From the cell containing the given text, extract its center point as [x, y] coordinate. 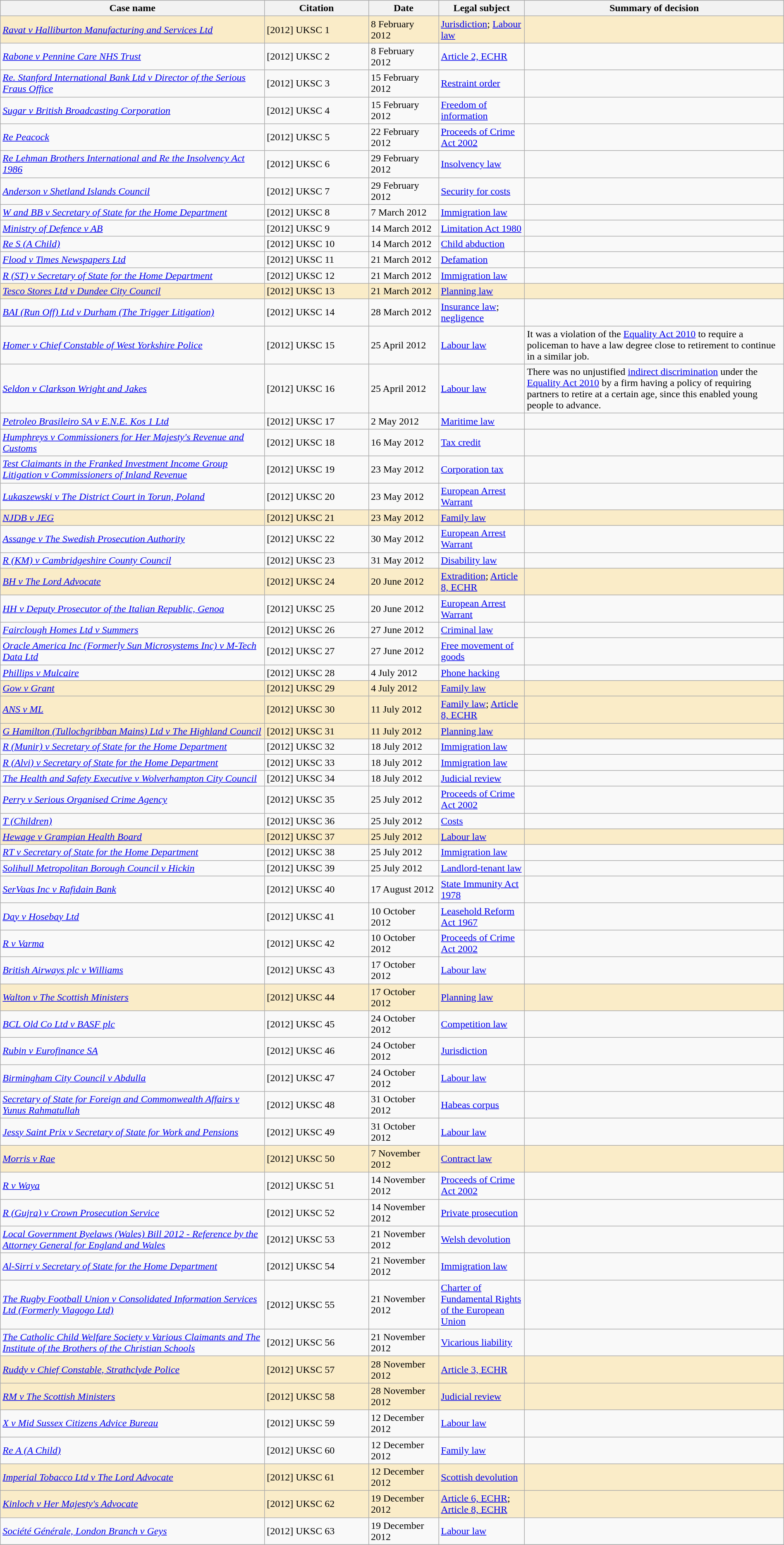
Child abduction [482, 244]
Freedom of information [482, 110]
[2012] UKSC 58 [317, 1396]
Al-Sirri v Secretary of State for the Home Department [132, 1266]
[2012] UKSC 44 [317, 997]
Article 6, ECHR; Article 8, ECHR [482, 1504]
[2012] UKSC 5 [317, 137]
[2012] UKSC 14 [317, 313]
[2012] UKSC 49 [317, 1132]
RM v The Scottish Ministers [132, 1396]
Citation [317, 8]
Rubin v Eurofinance SA [132, 1051]
[2012] UKSC 9 [317, 228]
[2012] UKSC 53 [317, 1240]
[2012] UKSC 60 [317, 1450]
R v Waya [132, 1186]
[2012] UKSC 11 [317, 259]
[2012] UKSC 6 [317, 164]
Date [404, 8]
[2012] UKSC 30 [317, 710]
Perry v Serious Organised Crime Agency [132, 799]
[2012] UKSC 15 [317, 345]
28 March 2012 [404, 313]
Oracle America Inc (Formerly Sun Microsystems Inc) v M-Tech Data Ltd [132, 651]
[2012] UKSC 52 [317, 1212]
Homer v Chief Constable of West Yorkshire Police [132, 345]
[2012] UKSC 61 [317, 1477]
7 March 2012 [404, 212]
[2012] UKSC 26 [317, 630]
Competition law [482, 1024]
Re Lehman Brothers International and Re the Insolvency Act 1986 [132, 164]
Vicarious liability [482, 1342]
Birmingham City Council v Abdulla [132, 1078]
Habeas corpus [482, 1105]
[2012] UKSC 27 [317, 651]
Re. Stanford International Bank Ltd v Director of the Serious Fraus Office [132, 84]
R (Alvi) v Secretary of State for the Home Department [132, 763]
R (Munir) v Secretary of State for the Home Department [132, 747]
[2012] UKSC 29 [317, 689]
W and BB v Secretary of State for the Home Department [132, 212]
The Health and Safety Executive v Wolverhampton City Council [132, 778]
[2012] UKSC 39 [317, 868]
Ruddy v Chief Constable, Strathclyde Police [132, 1370]
[2012] UKSC 41 [317, 916]
Costs [482, 821]
Gow v Grant [132, 689]
Scottish devolution [482, 1477]
[2012] UKSC 38 [317, 852]
BH v The Lord Advocate [132, 582]
[2012] UKSC 4 [317, 110]
Tax credit [482, 443]
Humphreys v Commissioners for Her Majesty's Revenue and Customs [132, 443]
BAI (Run Off) Ltd v Durham (The Trigger Litigation) [132, 313]
[2012] UKSC 18 [317, 443]
Welsh devolution [482, 1240]
Re A (A Child) [132, 1450]
Rabone v Pennine Care NHS Trust [132, 56]
T (Children) [132, 821]
Case name [132, 8]
[2012] UKSC 36 [317, 821]
Assange v The Swedish Prosecution Authority [132, 539]
[2012] UKSC 19 [317, 469]
Morris v Rae [132, 1159]
Ministry of Defence v AB [132, 228]
Tesco Stores Ltd v Dundee City Council [132, 291]
[2012] UKSC 34 [317, 778]
X v Mid Sussex Citizens Advice Bureau [132, 1423]
R (Gujra) v Crown Prosecution Service [132, 1212]
Security for costs [482, 191]
[2012] UKSC 40 [317, 890]
Seldon v Clarkson Wright and Jakes [132, 389]
Anderson v Shetland Islands Council [132, 191]
BCL Old Co Ltd v BASF plc [132, 1024]
[2012] UKSC 48 [317, 1105]
Disability law [482, 560]
Ravat v Halliburton Manufacturing and Services Ltd [132, 30]
Jurisdiction; Labour law [482, 30]
State Immunity Act 1978 [482, 890]
Extradition; Article 8, ECHR [482, 582]
Local Government Byelaws (Wales) Bill 2012 - Reference by the Attorney General for England and Wales [132, 1240]
[2012] UKSC 57 [317, 1370]
22 February 2012 [404, 137]
The Catholic Child Welfare Society v Various Claimants and The Institute of the Brothers of the Christian Schools [132, 1342]
Petroleo Brasileiro SA v E.N.E. Kos 1 Ltd [132, 421]
16 May 2012 [404, 443]
Criminal law [482, 630]
Insurance law; negligence [482, 313]
Hewage v Grampian Health Board [132, 837]
R (KM) v Cambridgeshire County Council [132, 560]
7 November 2012 [404, 1159]
R v Varma [132, 943]
[2012] UKSC 1 [317, 30]
[2012] UKSC 12 [317, 275]
[2012] UKSC 24 [317, 582]
[2012] UKSC 42 [317, 943]
[2012] UKSC 59 [317, 1423]
[2012] UKSC 56 [317, 1342]
Day v Hosebay Ltd [132, 916]
RT v Secretary of State for the Home Department [132, 852]
Secretary of State for Foreign and Commonwealth Affairs v Yunus Rahmatullah [132, 1105]
[2012] UKSC 3 [317, 84]
[2012] UKSC 51 [317, 1186]
NJDB v JEG [132, 518]
HH v Deputy Prosecutor of the Italian Republic, Genoa [132, 608]
SerVaas Inc v Rafidain Bank [132, 890]
Fairclough Homes Ltd v Summers [132, 630]
31 May 2012 [404, 560]
Re Peacock [132, 137]
It was a violation of the Equality Act 2010 to require a policeman to have a law degree close to retirement to continue in a similar job. [654, 345]
[2012] UKSC 55 [317, 1304]
Solihull Metropolitan Borough Council v Hickin [132, 868]
Phillips v Mulcaire [132, 672]
Kinloch v Her Majesty's Advocate [132, 1504]
Corporation tax [482, 469]
Test Claimants in the Franked Investment Income Group Litigation v Commissioners of Inland Revenue [132, 469]
Article 3, ECHR [482, 1370]
Defamation [482, 259]
Re S (A Child) [132, 244]
[2012] UKSC 47 [317, 1078]
Jurisdiction [482, 1051]
[2012] UKSC 28 [317, 672]
Private prosecution [482, 1212]
[2012] UKSC 33 [317, 763]
Family law; Article 8, ECHR [482, 710]
[2012] UKSC 7 [317, 191]
British Airways plc v Williams [132, 970]
Flood v Times Newspapers Ltd [132, 259]
ANS v ML [132, 710]
Leasehold Reform Act 1967 [482, 916]
Free movement of goods [482, 651]
[2012] UKSC 45 [317, 1024]
[2012] UKSC 10 [317, 244]
[2012] UKSC 50 [317, 1159]
[2012] UKSC 32 [317, 747]
Imperial Tobacco Ltd v The Lord Advocate [132, 1477]
Landlord-tenant law [482, 868]
[2012] UKSC 21 [317, 518]
Maritime law [482, 421]
[2012] UKSC 20 [317, 497]
[2012] UKSC 62 [317, 1504]
[2012] UKSC 31 [317, 731]
Limitation Act 1980 [482, 228]
[2012] UKSC 46 [317, 1051]
[2012] UKSC 54 [317, 1266]
Phone hacking [482, 672]
[2012] UKSC 17 [317, 421]
[2012] UKSC 13 [317, 291]
Jessy Saint Prix v Secretary of State for Work and Pensions [132, 1132]
Summary of decision [654, 8]
17 August 2012 [404, 890]
30 May 2012 [404, 539]
[2012] UKSC 8 [317, 212]
[2012] UKSC 37 [317, 837]
[2012] UKSC 2 [317, 56]
Lukaszewski v The District Court in Torun, Poland [132, 497]
[2012] UKSC 22 [317, 539]
[2012] UKSC 35 [317, 799]
Article 2, ECHR [482, 56]
[2012] UKSC 25 [317, 608]
Legal subject [482, 8]
Insolvency law [482, 164]
Walton v The Scottish Ministers [132, 997]
[2012] UKSC 63 [317, 1531]
Contract law [482, 1159]
The Rugby Football Union v Consolidated Information Services Ltd (Formerly Viagogo Ltd) [132, 1304]
[2012] UKSC 23 [317, 560]
[2012] UKSC 43 [317, 970]
Sugar v British Broadcasting Corporation [132, 110]
2 May 2012 [404, 421]
R (ST) v Secretary of State for the Home Department [132, 275]
G Hamilton (Tullochgribban Mains) Ltd v The Highland Council [132, 731]
Restraint order [482, 84]
Charter of Fundamental Rights of the European Union [482, 1304]
[2012] UKSC 16 [317, 389]
Société Générale, London Branch v Geys [132, 1531]
